Scan for the cell matching the given text and deliver its (X, Y) coordinate at center. 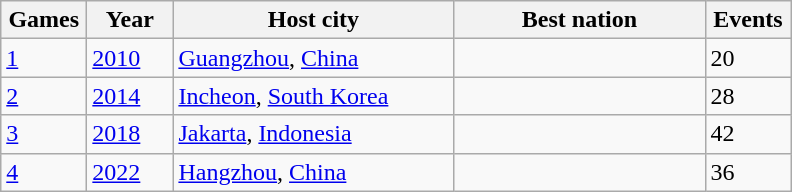
2022 (130, 172)
Events (748, 20)
Guangzhou, China (314, 58)
4 (44, 172)
Games (44, 20)
Best nation (580, 20)
2 (44, 96)
Jakarta, Indonesia (314, 134)
1 (44, 58)
28 (748, 96)
36 (748, 172)
Year (130, 20)
Incheon, South Korea (314, 96)
42 (748, 134)
20 (748, 58)
Hangzhou, China (314, 172)
2018 (130, 134)
3 (44, 134)
Host city (314, 20)
2010 (130, 58)
2014 (130, 96)
